From the cell containing the given text, extract its center point as (X, Y) coordinate. 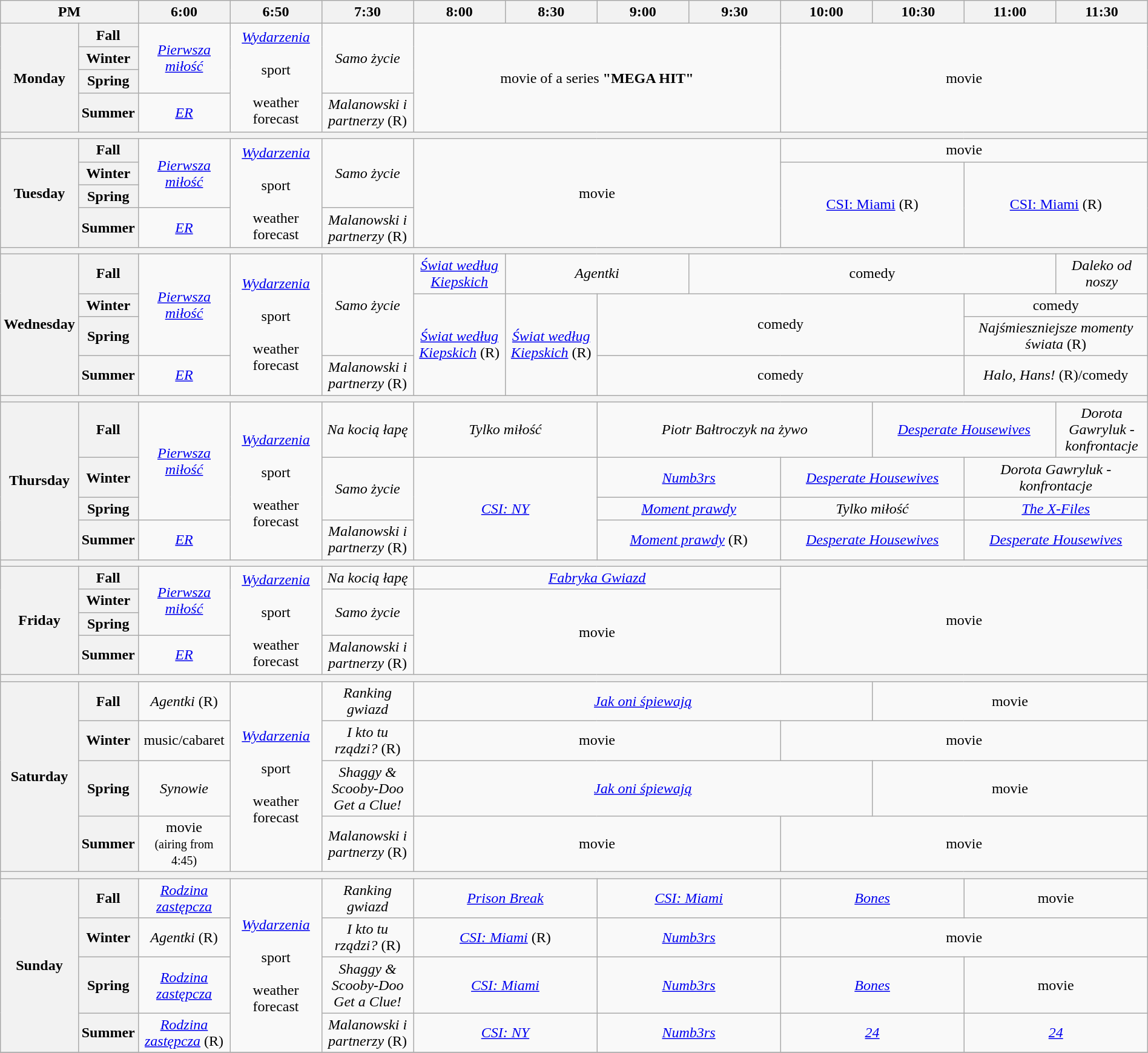
Fabryka Gwiazd (597, 578)
11:00 (1010, 12)
Saturday (39, 776)
8:00 (460, 12)
PM (69, 12)
Moment prawdy (R) (689, 540)
movie(airing from 4:45) (184, 844)
Rodzina zastępcza (R) (184, 1033)
Friday (39, 620)
7:30 (368, 12)
6:00 (184, 12)
11:30 (1102, 12)
Halo, Hans! (R)/comedy (1056, 375)
Tuesday (39, 193)
Sunday (39, 965)
Synowie (184, 788)
Świat według Kiepskich (460, 274)
Najśmieszniejsze momenty świata (R) (1056, 337)
6:50 (276, 12)
Moment prawdy (689, 509)
9:00 (643, 12)
Agentki (597, 274)
Monday (39, 78)
10:30 (919, 12)
The X-Files (1056, 509)
movie of a series "MEGA HIT" (597, 78)
music/cabaret (184, 740)
Prison Break (505, 899)
Piotr Bałtroczyk na żywo (735, 430)
10:00 (826, 12)
Wednesday (39, 325)
Thursday (39, 481)
9:30 (735, 12)
Daleko od noszy (1102, 274)
8:30 (551, 12)
